Detect which cell encompasses the target text, then output its [X, Y] center coordinate. 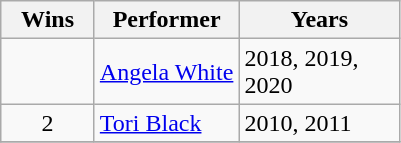
Wins [48, 20]
2018, 2019, 2020 [320, 72]
Performer [166, 20]
Angela White [166, 72]
2010, 2011 [320, 123]
Years [320, 20]
Tori Black [166, 123]
2 [48, 123]
